Pinpoint the cell where the given text exists, returning its (X, Y) midpoint coordinate. 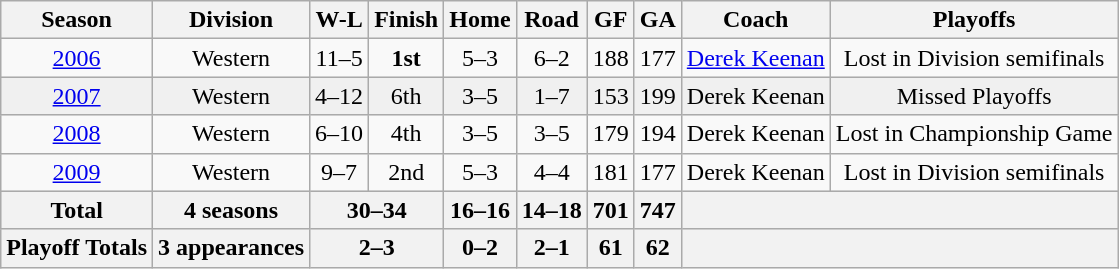
2009 (77, 172)
4–4 (552, 172)
181 (610, 172)
6th (406, 96)
0–2 (480, 248)
747 (658, 210)
4 seasons (232, 210)
2–3 (377, 248)
6–2 (552, 58)
11–5 (340, 58)
W-L (340, 20)
Coach (756, 20)
9–7 (340, 172)
2006 (77, 58)
GA (658, 20)
188 (610, 58)
Home (480, 20)
2007 (77, 96)
179 (610, 134)
194 (658, 134)
4–12 (340, 96)
Playoffs (974, 20)
199 (658, 96)
Finish (406, 20)
3 appearances (232, 248)
701 (610, 210)
1–7 (552, 96)
2–1 (552, 248)
Road (552, 20)
1st (406, 58)
Total (77, 210)
Missed Playoffs (974, 96)
2nd (406, 172)
Division (232, 20)
62 (658, 248)
Season (77, 20)
6–10 (340, 134)
30–34 (377, 210)
Lost in Championship Game (974, 134)
61 (610, 248)
4th (406, 134)
2008 (77, 134)
Playoff Totals (77, 248)
153 (610, 96)
16–16 (480, 210)
14–18 (552, 210)
GF (610, 20)
